Locate the cell with the specified text and output its (x, y) center coordinate. 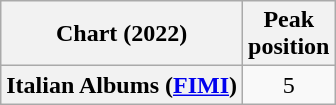
Chart (2022) (122, 34)
Italian Albums (FIMI) (122, 85)
Peakposition (289, 34)
5 (289, 85)
